Extract the (X, Y) coordinate from the center of the cell holding the provided text.  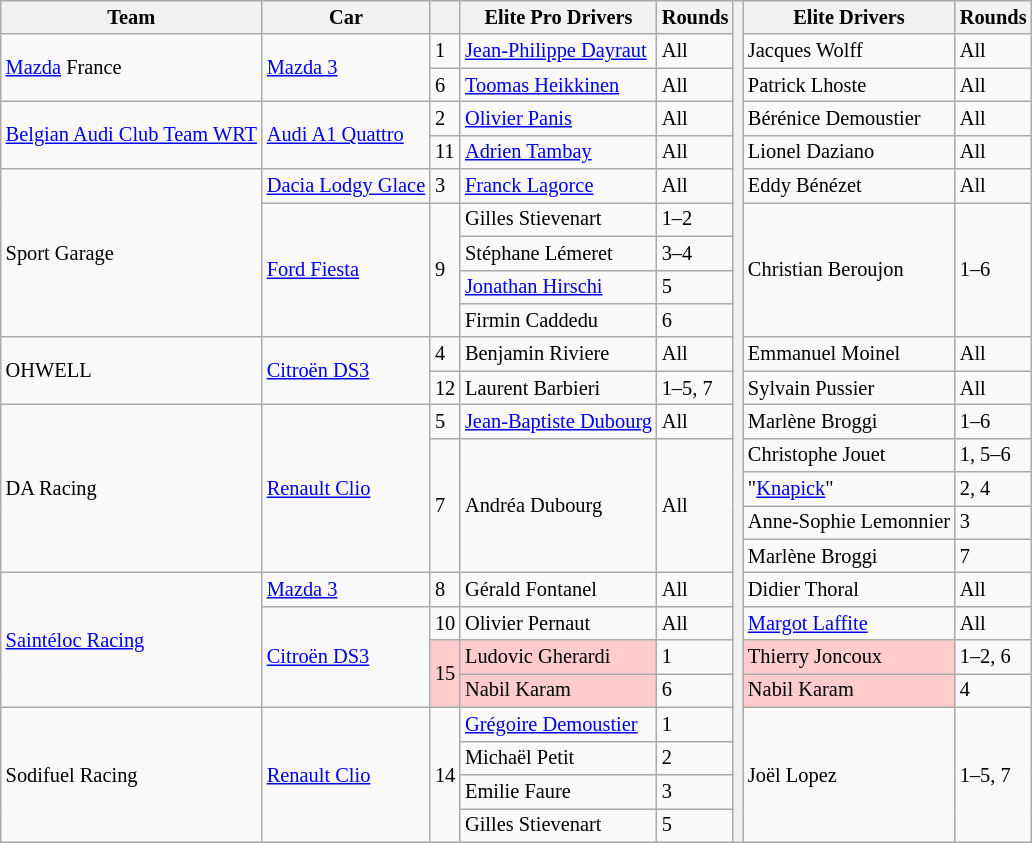
DA Racing (132, 488)
Jean-Baptiste Dubourg (558, 421)
Laurent Barbieri (558, 388)
Lionel Daziano (849, 152)
Firmin Caddedu (558, 320)
10 (445, 623)
2, 4 (994, 489)
11 (445, 152)
Sodifuel Racing (132, 774)
Bérénice Demoustier (849, 118)
Didier Thoral (849, 589)
Belgian Audi Club Team WRT (132, 134)
Saintéloc Racing (132, 640)
Ford Fiesta (346, 270)
Stéphane Lémeret (558, 253)
Jean-Philippe Dayraut (558, 51)
8 (445, 589)
Patrick Lhoste (849, 85)
15 (445, 674)
Team (132, 17)
Jacques Wolff (849, 51)
Benjamin Riviere (558, 354)
14 (445, 774)
Thierry Joncoux (849, 657)
Sylvain Pussier (849, 388)
1–2 (696, 219)
OHWELL (132, 370)
Michaël Petit (558, 758)
1–2, 6 (994, 657)
Toomas Heikkinen (558, 85)
Jonathan Hirschi (558, 287)
Joël Lopez (849, 774)
Olivier Pernaut (558, 623)
Eddy Bénézet (849, 186)
Olivier Panis (558, 118)
Grégoire Demoustier (558, 724)
3–4 (696, 253)
Mazda France (132, 68)
Ludovic Gherardi (558, 657)
Adrien Tambay (558, 152)
Gérald Fontanel (558, 589)
12 (445, 388)
1, 5–6 (994, 455)
Franck Lagorce (558, 186)
Emilie Faure (558, 791)
Car (346, 17)
9 (445, 270)
Andréa Dubourg (558, 506)
Anne-Sophie Lemonnier (849, 522)
Elite Pro Drivers (558, 17)
Elite Drivers (849, 17)
Dacia Lodgy Glace (346, 186)
Margot Laffite (849, 623)
Christian Beroujon (849, 270)
Emmanuel Moinel (849, 354)
Sport Garage (132, 253)
"Knapick" (849, 489)
Audi A1 Quattro (346, 134)
Christophe Jouet (849, 455)
